Capture the cell that displays the provided text and extract its [x, y] central coordinate. 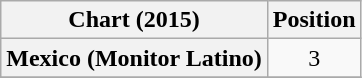
Chart (2015) [134, 20]
Position [314, 20]
3 [314, 58]
Mexico (Monitor Latino) [134, 58]
